For the text-containing cell, return its midpoint in (X, Y) coordinate format. 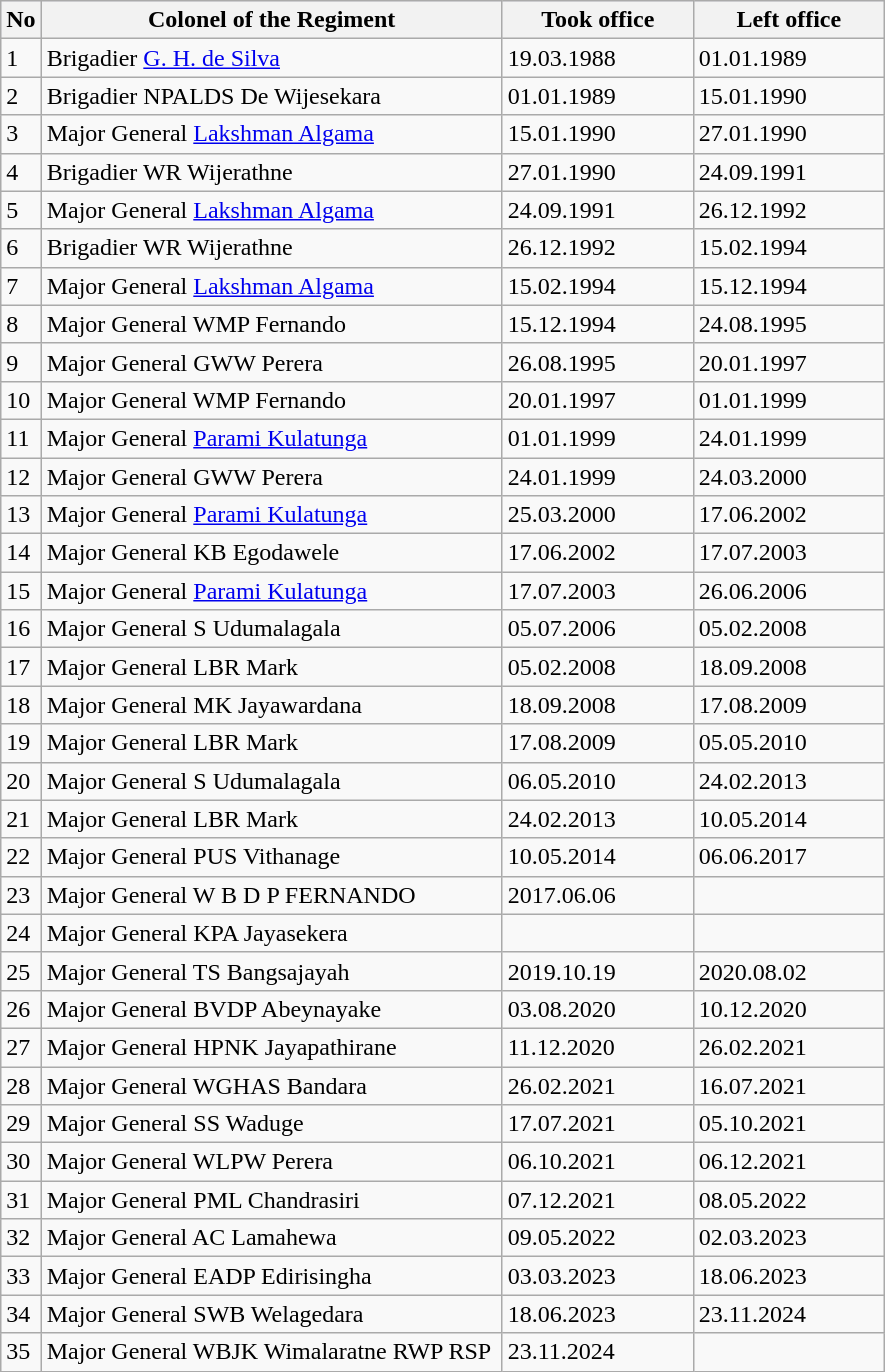
34 (21, 1314)
9 (21, 362)
05.05.2010 (788, 743)
24 (21, 933)
16 (21, 629)
02.03.2023 (788, 1238)
Major General BVDP Abeynayake (272, 1009)
5 (21, 210)
Major General WBJK Wimalaratne RWP RSP (272, 1352)
Major General EADP Edirisingha (272, 1276)
Colonel of the Regiment (272, 20)
Major General SWB Welagedara (272, 1314)
06.12.2021 (788, 1162)
Major General AC Lamahewa (272, 1238)
Major General TS Bangsajayah (272, 971)
24.08.1995 (788, 324)
2017.06.06 (598, 895)
03.08.2020 (598, 1009)
18 (21, 705)
25 (21, 971)
17 (21, 667)
21 (21, 819)
07.12.2021 (598, 1200)
Major General WLPW Perera (272, 1162)
Major General PML Chandrasiri (272, 1200)
13 (21, 515)
2020.08.02 (788, 971)
Took office (598, 20)
27 (21, 1047)
15 (21, 591)
03.03.2023 (598, 1276)
16.07.2021 (788, 1085)
Major General HPNK Jayapathirane (272, 1047)
08.05.2022 (788, 1200)
24.03.2000 (788, 477)
Major General MK Jayawardana (272, 705)
12 (21, 477)
06.05.2010 (598, 781)
8 (21, 324)
30 (21, 1162)
No (21, 20)
Left office (788, 20)
22 (21, 857)
29 (21, 1124)
23 (21, 895)
Major General KB Egodawele (272, 553)
09.05.2022 (598, 1238)
05.07.2006 (598, 629)
Brigadier NPALDS De Wijesekara (272, 96)
20 (21, 781)
31 (21, 1200)
Brigadier G. H. de Silva (272, 58)
28 (21, 1085)
6 (21, 248)
1 (21, 58)
Major General SS Waduge (272, 1124)
32 (21, 1238)
11 (21, 438)
26 (21, 1009)
19.03.1988 (598, 58)
05.10.2021 (788, 1124)
33 (21, 1276)
35 (21, 1352)
3 (21, 134)
2019.10.19 (598, 971)
06.06.2017 (788, 857)
25.03.2000 (598, 515)
26.06.2006 (788, 591)
14 (21, 553)
Major General WGHAS Bandara (272, 1085)
11.12.2020 (598, 1047)
10.12.2020 (788, 1009)
19 (21, 743)
10 (21, 400)
Major General KPA Jayasekera (272, 933)
06.10.2021 (598, 1162)
4 (21, 172)
17.07.2021 (598, 1124)
26.08.1995 (598, 362)
Major General PUS Vithanage (272, 857)
Major General W B D P FERNANDO (272, 895)
7 (21, 286)
2 (21, 96)
